Identify which cell holds the provided text, then report its [x, y] central coordinate. 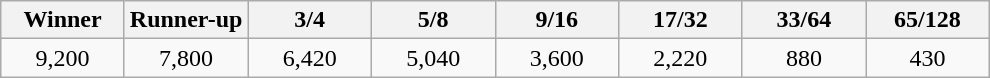
5/8 [433, 20]
3,600 [557, 58]
17/32 [681, 20]
9,200 [63, 58]
Winner [63, 20]
430 [928, 58]
880 [804, 58]
65/128 [928, 20]
5,040 [433, 58]
6,420 [310, 58]
9/16 [557, 20]
3/4 [310, 20]
33/64 [804, 20]
2,220 [681, 58]
Runner-up [186, 20]
7,800 [186, 58]
